Output the (X, Y) coordinate of the center of the cell containing the given text.  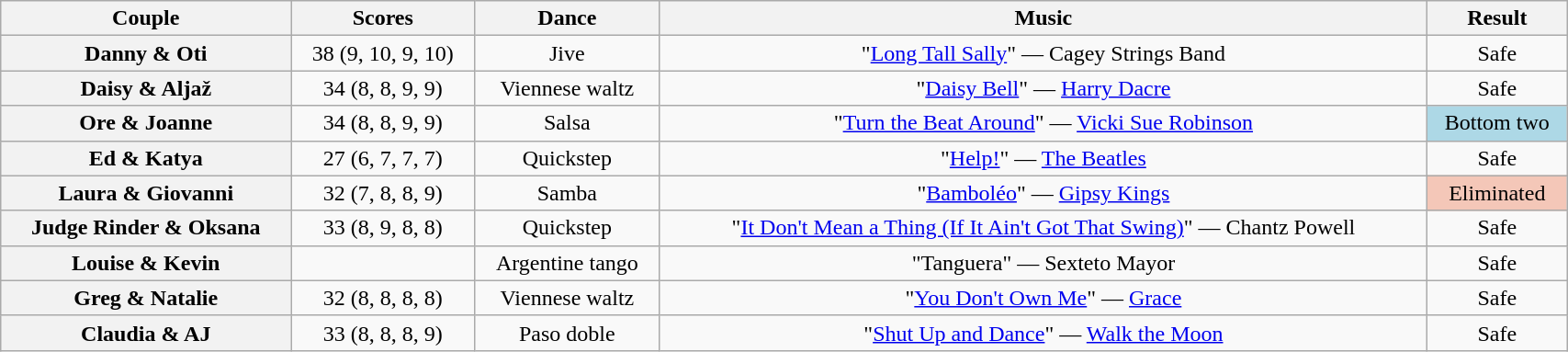
"You Don't Own Me" — Grace (1043, 298)
Daisy & Aljaž (146, 88)
Louise & Kevin (146, 263)
27 (6, 7, 7, 7) (383, 158)
Samba (568, 193)
Salsa (568, 123)
32 (7, 8, 8, 9) (383, 193)
Couple (146, 18)
Dance (568, 18)
Ed & Katya (146, 158)
Scores (383, 18)
Laura & Giovanni (146, 193)
"Bamboléo" — Gipsy Kings (1043, 193)
"Shut Up and Dance" — Walk the Moon (1043, 333)
Jive (568, 53)
38 (9, 10, 9, 10) (383, 53)
Danny & Oti (146, 53)
Eliminated (1497, 193)
Paso doble (568, 333)
Claudia & AJ (146, 333)
"Turn the Beat Around" — Vicki Sue Robinson (1043, 123)
"Tanguera" — Sexteto Mayor (1043, 263)
Judge Rinder & Oksana (146, 228)
Music (1043, 18)
"It Don't Mean a Thing (If It Ain't Got That Swing)" — Chantz Powell (1043, 228)
Result (1497, 18)
Ore & Joanne (146, 123)
33 (8, 8, 8, 9) (383, 333)
"Daisy Bell" — Harry Dacre (1043, 88)
32 (8, 8, 8, 8) (383, 298)
"Long Tall Sally" — Cagey Strings Band (1043, 53)
33 (8, 9, 8, 8) (383, 228)
Greg & Natalie (146, 298)
Argentine tango (568, 263)
"Help!" — The Beatles (1043, 158)
Bottom two (1497, 123)
